Capture the cell that displays the provided text and extract its (X, Y) central coordinate. 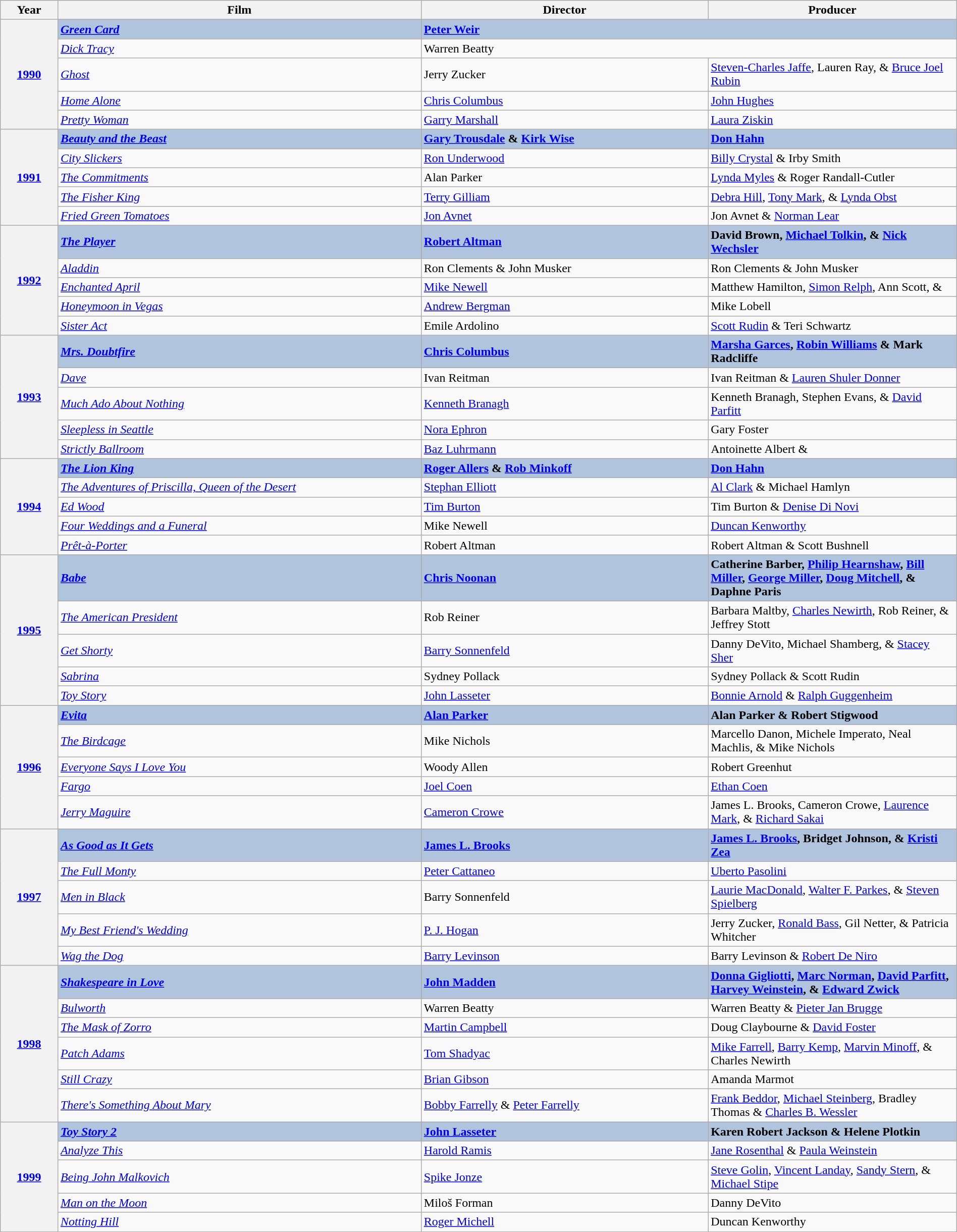
Matthew Hamilton, Simon Relph, Ann Scott, & (833, 287)
Tom Shadyac (564, 1053)
Ethan Coen (833, 786)
City Slickers (239, 158)
Jerry Zucker, Ronald Bass, Gil Netter, & Patricia Whitcher (833, 930)
Home Alone (239, 100)
Sydney Pollack & Scott Rudin (833, 677)
Kenneth Branagh (564, 404)
Ron Underwood (564, 158)
Fried Green Tomatoes (239, 216)
Steven-Charles Jaffe, Lauren Ray, & Bruce Joel Rubin (833, 75)
1991 (29, 177)
Terry Gilliam (564, 196)
As Good as It Gets (239, 845)
Pretty Woman (239, 120)
There's Something About Mary (239, 1106)
Kenneth Branagh, Stephen Evans, & David Parfitt (833, 404)
Four Weddings and a Funeral (239, 526)
Baz Luhrmann (564, 449)
Chris Noonan (564, 578)
1999 (29, 1176)
Karen Robert Jackson & Helene Plotkin (833, 1132)
Evita (239, 715)
James L. Brooks, Cameron Crowe, Laurence Mark, & Richard Sakai (833, 812)
Tim Burton & Denise Di Novi (833, 506)
Roger Allers & Rob Minkoff (564, 468)
1997 (29, 897)
1990 (29, 75)
Danny DeVito (833, 1203)
The Adventures of Priscilla, Queen of the Desert (239, 487)
Wag the Dog (239, 956)
Beauty and the Beast (239, 139)
Everyone Says I Love You (239, 767)
The Commitments (239, 177)
Men in Black (239, 897)
Year (29, 10)
John Hughes (833, 100)
Film (239, 10)
Laura Ziskin (833, 120)
Sister Act (239, 326)
Joel Coen (564, 786)
Jerry Zucker (564, 75)
Roger Michell (564, 1222)
Amanda Marmot (833, 1080)
Ghost (239, 75)
1992 (29, 280)
Dave (239, 378)
Jane Rosenthal & Paula Weinstein (833, 1151)
Uberto Pasolini (833, 871)
Dick Tracy (239, 48)
My Best Friend's Wedding (239, 930)
Sydney Pollack (564, 677)
Sleepless in Seattle (239, 430)
Bonnie Arnold & Ralph Guggenheim (833, 696)
Much Ado About Nothing (239, 404)
The Fisher King (239, 196)
Martin Campbell (564, 1027)
Scott Rudin & Teri Schwartz (833, 326)
Emile Ardolino (564, 326)
Man on the Moon (239, 1203)
Cameron Crowe (564, 812)
Sabrina (239, 677)
The American President (239, 617)
Robert Altman & Scott Bushnell (833, 545)
Spike Jonze (564, 1176)
Barry Levinson (564, 956)
Barbara Maltby, Charles Newirth, Rob Reiner, & Jeffrey Stott (833, 617)
Woody Allen (564, 767)
John Madden (564, 982)
Steve Golin, Vincent Landay, Sandy Stern, & Michael Stipe (833, 1176)
Jerry Maguire (239, 812)
Analyze This (239, 1151)
Danny DeVito, Michael Shamberg, & Stacey Sher (833, 650)
Toy Story (239, 696)
Laurie MacDonald, Walter F. Parkes, & Steven Spielberg (833, 897)
David Brown, Michael Tolkin, & Nick Wechsler (833, 241)
Warren Beatty & Pieter Jan Brugge (833, 1008)
Toy Story 2 (239, 1132)
Gary Foster (833, 430)
Robert Greenhut (833, 767)
Stephan Elliott (564, 487)
Enchanted April (239, 287)
Alan Parker & Robert Stigwood (833, 715)
1995 (29, 630)
Al Clark & Michael Hamlyn (833, 487)
Donna Gigliotti, Marc Norman, David Parfitt, Harvey Weinstein, & Edward Zwick (833, 982)
Jon Avnet & Norman Lear (833, 216)
Tim Burton (564, 506)
Miloš Forman (564, 1203)
Barry Levinson & Robert De Niro (833, 956)
Gary Trousdale & Kirk Wise (564, 139)
Jon Avnet (564, 216)
Andrew Bergman (564, 306)
Mrs. Doubtfire (239, 351)
1993 (29, 397)
The Mask of Zorro (239, 1027)
Marcello Danon, Michele Imperato, Neal Machlis, & Mike Nichols (833, 741)
Shakespeare in Love (239, 982)
The Lion King (239, 468)
Babe (239, 578)
Ivan Reitman & Lauren Shuler Donner (833, 378)
Rob Reiner (564, 617)
The Player (239, 241)
Being John Malkovich (239, 1176)
Lynda Myles & Roger Randall-Cutler (833, 177)
Fargo (239, 786)
Frank Beddor, Michael Steinberg, Bradley Thomas & Charles B. Wessler (833, 1106)
Prêt-à-Porter (239, 545)
Ed Wood (239, 506)
P. J. Hogan (564, 930)
Marsha Garces, Robin Williams & Mark Radcliffe (833, 351)
Mike Nichols (564, 741)
Strictly Ballroom (239, 449)
Green Card (239, 29)
1996 (29, 767)
Get Shorty (239, 650)
The Birdcage (239, 741)
Mike Lobell (833, 306)
Antoinette Albert & (833, 449)
Aladdin (239, 268)
Bobby Farrelly & Peter Farrelly (564, 1106)
1994 (29, 506)
Honeymoon in Vegas (239, 306)
Peter Weir (688, 29)
Debra Hill, Tony Mark, & Lynda Obst (833, 196)
1998 (29, 1043)
James L. Brooks, Bridget Johnson, & Kristi Zea (833, 845)
Harold Ramis (564, 1151)
Still Crazy (239, 1080)
Ivan Reitman (564, 378)
The Full Monty (239, 871)
Garry Marshall (564, 120)
Patch Adams (239, 1053)
Doug Claybourne & David Foster (833, 1027)
Peter Cattaneo (564, 871)
Bulworth (239, 1008)
Nora Ephron (564, 430)
Catherine Barber, Philip Hearnshaw, Bill Miller, George Miller, Doug Mitchell, & Daphne Paris (833, 578)
Billy Crystal & Irby Smith (833, 158)
Notting Hill (239, 1222)
Director (564, 10)
Mike Farrell, Barry Kemp, Marvin Minoff, & Charles Newirth (833, 1053)
Brian Gibson (564, 1080)
Producer (833, 10)
James L. Brooks (564, 845)
